Return (X, Y) of the center of cell containing provided text 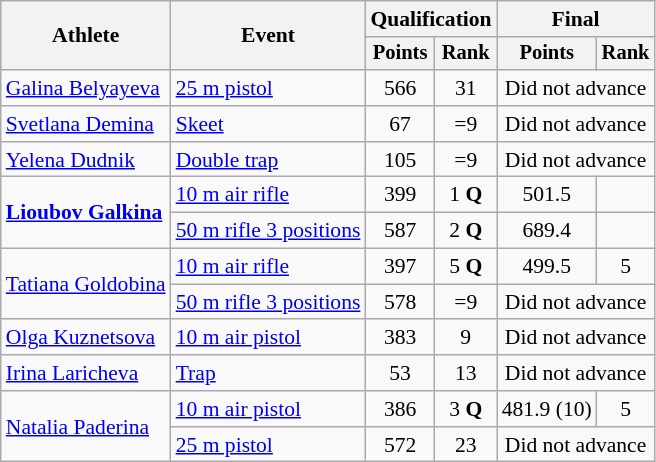
Tatiana Goldobina (86, 284)
31 (466, 88)
Svetlana Demina (86, 124)
Athlete (86, 36)
383 (400, 338)
Trap (268, 373)
Double trap (268, 160)
587 (400, 231)
1 Q (466, 195)
399 (400, 195)
Natalia Paderina (86, 426)
Yelena Dudnik (86, 160)
386 (400, 409)
Skeet (268, 124)
Qualification (430, 19)
Lioubov Galkina (86, 212)
Olga Kuznetsova (86, 338)
5 Q (466, 267)
53 (400, 373)
Event (268, 36)
Final (576, 19)
397 (400, 267)
501.5 (547, 195)
566 (400, 88)
499.5 (547, 267)
9 (466, 338)
Irina Laricheva (86, 373)
689.4 (547, 231)
Galina Belyayeva (86, 88)
2 Q (466, 231)
67 (400, 124)
481.9 (10) (547, 409)
105 (400, 160)
578 (400, 302)
3 Q (466, 409)
13 (466, 373)
25 m pistol (268, 88)
